Return (x, y) of the center of cell containing provided text 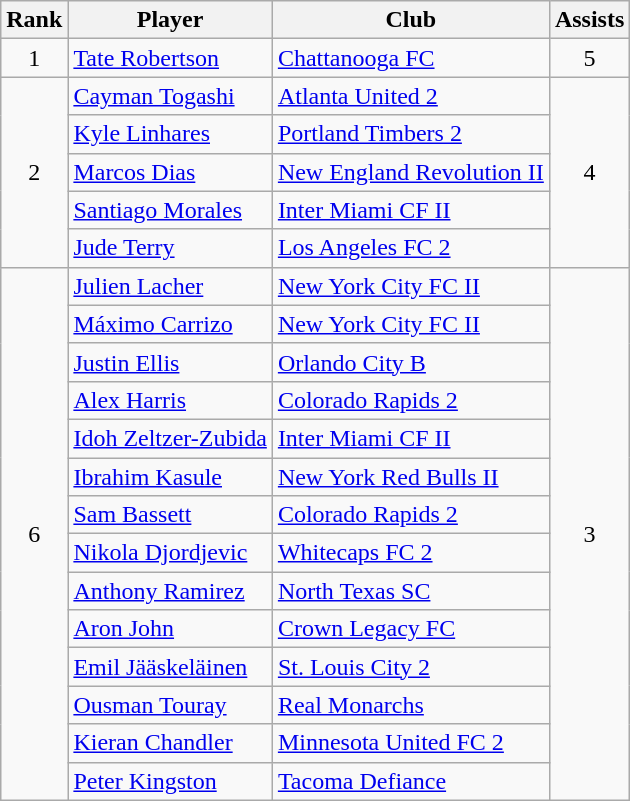
6 (34, 534)
3 (589, 534)
Alex Harris (170, 400)
Santiago Morales (170, 210)
Club (410, 20)
Real Monarchs (410, 705)
Nikola Djordjevic (170, 553)
Player (170, 20)
Los Angeles FC 2 (410, 248)
Emil Jääskeläinen (170, 667)
Máximo Carrizo (170, 324)
St. Louis City 2 (410, 667)
Justin Ellis (170, 362)
North Texas SC (410, 591)
New York Red Bulls II (410, 477)
Rank (34, 20)
Marcos Dias (170, 172)
Cayman Togashi (170, 96)
Kyle Linhares (170, 134)
1 (34, 58)
Peter Kingston (170, 781)
Kieran Chandler (170, 743)
New England Revolution II (410, 172)
Whitecaps FC 2 (410, 553)
Ousman Touray (170, 705)
5 (589, 58)
Minnesota United FC 2 (410, 743)
Idoh Zeltzer-Zubida (170, 438)
Sam Bassett (170, 515)
Ibrahim Kasule (170, 477)
Chattanooga FC (410, 58)
2 (34, 172)
Anthony Ramirez (170, 591)
Jude Terry (170, 248)
Portland Timbers 2 (410, 134)
Julien Lacher (170, 286)
Aron John (170, 629)
Orlando City B (410, 362)
4 (589, 172)
Assists (589, 20)
Tacoma Defiance (410, 781)
Tate Robertson (170, 58)
Crown Legacy FC (410, 629)
Atlanta United 2 (410, 96)
